Output the (x, y) coordinate of the center of the cell containing the given text.  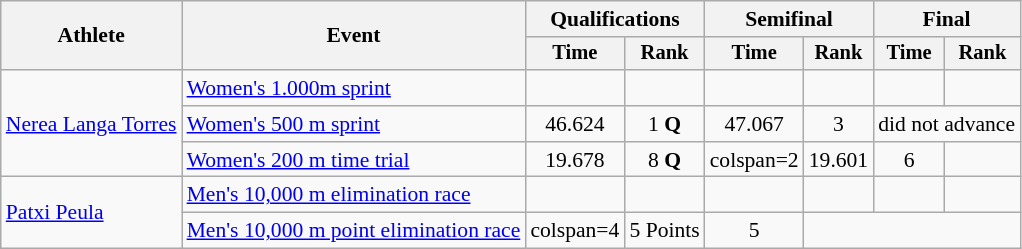
5 Points (664, 231)
Final (946, 19)
colspan=2 (754, 160)
colspan=4 (574, 231)
Semifinal (790, 19)
Athlete (92, 36)
Qualifications (614, 19)
19.678 (574, 160)
Women's 500 m sprint (354, 124)
1 Q (664, 124)
6 (909, 160)
19.601 (838, 160)
Patxi Peula (92, 212)
did not advance (946, 124)
Women's 200 m time trial (354, 160)
Men's 10,000 m elimination race (354, 195)
3 (838, 124)
Nerea Langa Torres (92, 124)
5 (754, 231)
Men's 10,000 m point elimination race (354, 231)
Women's 1.000m sprint (354, 88)
8 Q (664, 160)
Event (354, 36)
46.624 (574, 124)
47.067 (754, 124)
